Pinpoint the cell where the given text exists, returning its [x, y] midpoint coordinate. 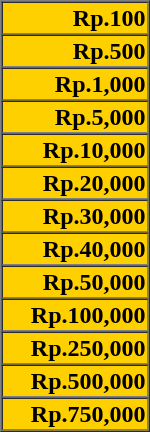
Rp.500 [76, 50]
Rp.750,000 [76, 414]
Rp.10,000 [76, 150]
Rp.5,000 [76, 116]
Rp.1,000 [76, 84]
Rp.30,000 [76, 216]
Rp.20,000 [76, 182]
Rp.50,000 [76, 282]
Rp.40,000 [76, 248]
Rp.100 [76, 18]
Rp.250,000 [76, 348]
Rp.100,000 [76, 314]
Rp.500,000 [76, 380]
